From the cell containing the given text, extract its center point as (x, y) coordinate. 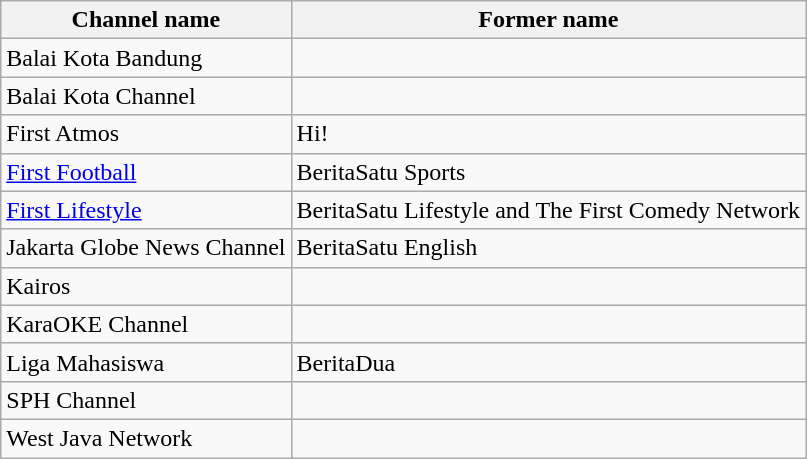
BeritaSatu English (548, 248)
Liga Mahasiswa (146, 362)
First Lifestyle (146, 210)
First Atmos (146, 134)
First Football (146, 172)
West Java Network (146, 438)
SPH Channel (146, 400)
Jakarta Globe News Channel (146, 248)
BeritaSatu Lifestyle and The First Comedy Network (548, 210)
Channel name (146, 20)
Balai Kota Bandung (146, 58)
KaraOKE Channel (146, 324)
Balai Kota Channel (146, 96)
BeritaDua (548, 362)
Kairos (146, 286)
BeritaSatu Sports (548, 172)
Hi! (548, 134)
Former name (548, 20)
